For the text-containing cell, return its midpoint in [x, y] coordinate format. 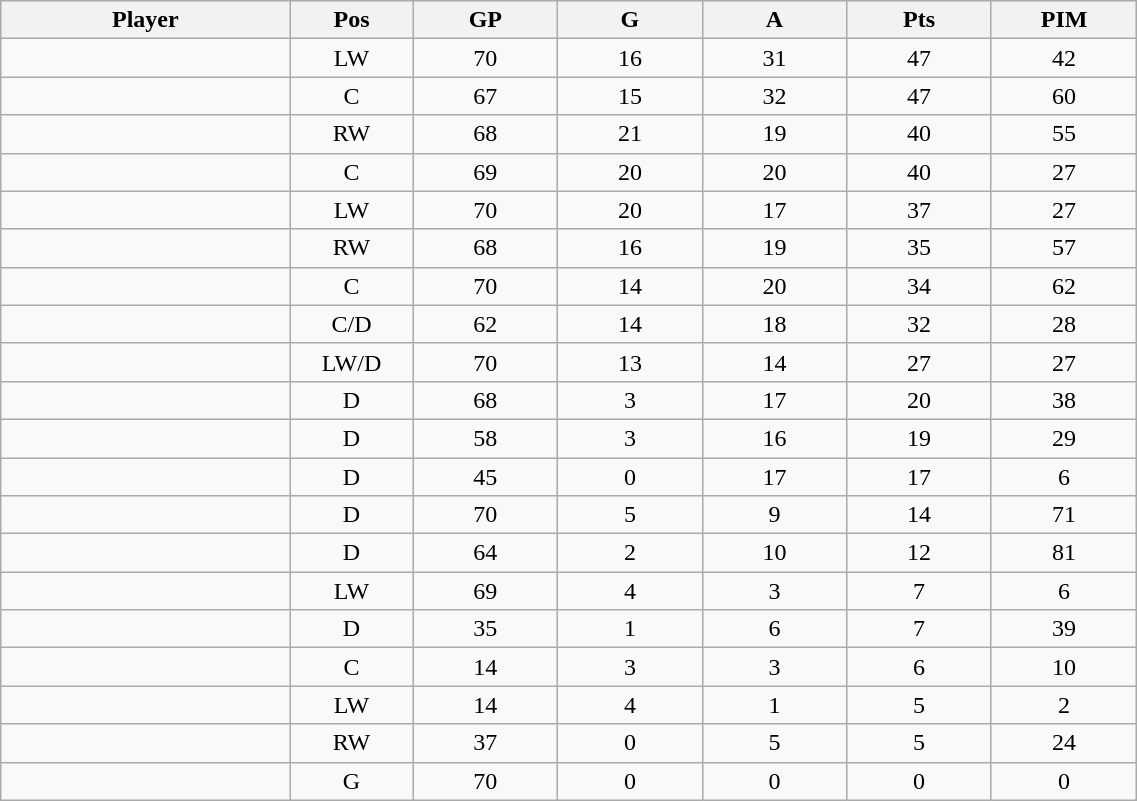
34 [920, 286]
21 [630, 134]
C/D [352, 324]
81 [1064, 553]
29 [1064, 438]
58 [486, 438]
Pos [352, 20]
67 [486, 96]
Pts [920, 20]
45 [486, 477]
12 [920, 553]
18 [774, 324]
LW/D [352, 362]
71 [1064, 515]
13 [630, 362]
28 [1064, 324]
60 [1064, 96]
9 [774, 515]
64 [486, 553]
57 [1064, 248]
31 [774, 58]
Player [146, 20]
GP [486, 20]
A [774, 20]
39 [1064, 629]
55 [1064, 134]
24 [1064, 743]
15 [630, 96]
42 [1064, 58]
38 [1064, 400]
PIM [1064, 20]
